Provide the (x, y) coordinate of the cell's center where the given text is located.  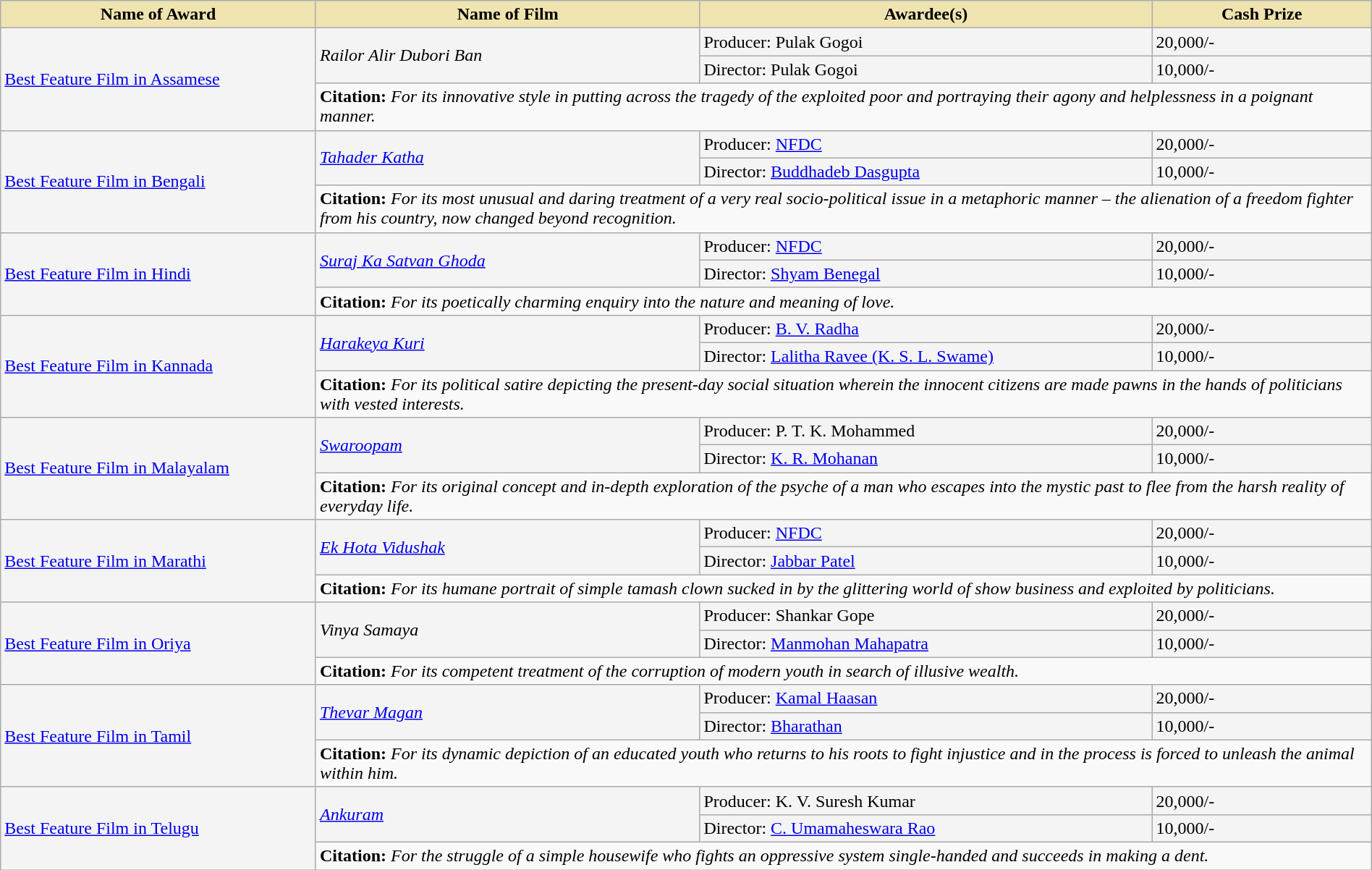
Citation: For its poetically charming enquiry into the nature and meaning of love. (844, 301)
Director: K. R. Mohanan (926, 459)
Best Feature Film in Hindi (158, 274)
Name of Award (158, 14)
Director: C. Umamaheswara Rao (926, 828)
Ek Hota Vidushak (507, 547)
Director: Manmohan Mahapatra (926, 643)
Director: Buddhadeb Dasgupta (926, 172)
Best Feature Film in Malayalam (158, 469)
Best Feature Film in Tamil (158, 735)
Thevar Magan (507, 712)
Railor Alir Dubori Ban (507, 56)
Producer: Shankar Gope (926, 616)
Citation: For its competent treatment of the corruption of modern youth in search of illusive wealth. (844, 671)
Producer: Kamal Haasan (926, 698)
Awardee(s) (926, 14)
Cash Prize (1262, 14)
Harakeya Kuri (507, 342)
Citation: For its humane portrait of simple tamash clown sucked in by the glittering world of show business and exploited by politicians. (844, 588)
Best Feature Film in Marathi (158, 561)
Tahader Katha (507, 158)
Best Feature Film in Oriya (158, 643)
Suraj Ka Satvan Ghoda (507, 260)
Producer: Pulak Gogoi (926, 42)
Director: Jabbar Patel (926, 561)
Director: Lalitha Ravee (K. S. L. Swame) (926, 356)
Director: Shyam Benegal (926, 274)
Vinya Samaya (507, 630)
Best Feature Film in Telugu (158, 828)
Citation: For the struggle of a simple housewife who fights an oppressive system single-handed and succeeds in making a dent. (844, 856)
Producer: K. V. Suresh Kumar (926, 801)
Producer: P. T. K. Mohammed (926, 431)
Director: Bharathan (926, 726)
Best Feature Film in Kannada (158, 366)
Best Feature Film in Assamese (158, 80)
Name of Film (507, 14)
Best Feature Film in Bengali (158, 181)
Ankuram (507, 814)
Swaroopam (507, 445)
Director: Pulak Gogoi (926, 69)
Producer: B. V. Radha (926, 329)
